From the cell containing the given text, extract its center point as [x, y] coordinate. 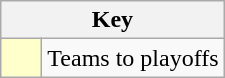
Key [112, 20]
Teams to playoffs [133, 58]
